For the text-containing cell, return its midpoint in (x, y) coordinate format. 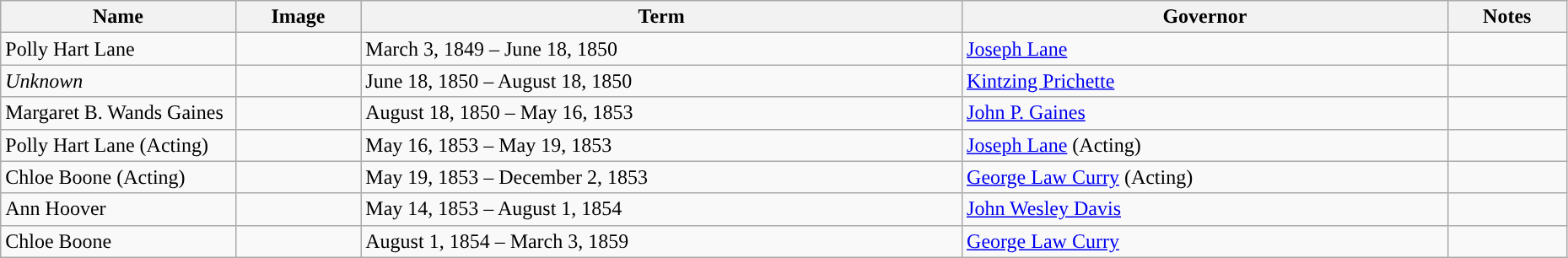
John P. Gaines (1205, 113)
Chloe Boone (Acting) (118, 177)
Margaret B. Wands Gaines (118, 113)
Name (118, 17)
George Law Curry (1205, 241)
Polly Hart Lane (118, 49)
John Wesley Davis (1205, 209)
Joseph Lane (1205, 49)
Polly Hart Lane (Acting) (118, 145)
Joseph Lane (Acting) (1205, 145)
May 16, 1853 – May 19, 1853 (661, 145)
Unknown (118, 81)
Governor (1205, 17)
Notes (1506, 17)
August 18, 1850 – May 16, 1853 (661, 113)
Term (661, 17)
Image (299, 17)
May 14, 1853 – August 1, 1854 (661, 209)
Ann Hoover (118, 209)
March 3, 1849 – June 18, 1850 (661, 49)
May 19, 1853 – December 2, 1853 (661, 177)
Kintzing Prichette (1205, 81)
Chloe Boone (118, 241)
June 18, 1850 – August 18, 1850 (661, 81)
August 1, 1854 – March 3, 1859 (661, 241)
George Law Curry (Acting) (1205, 177)
